Identify which cell holds the provided text, then report its [X, Y] central coordinate. 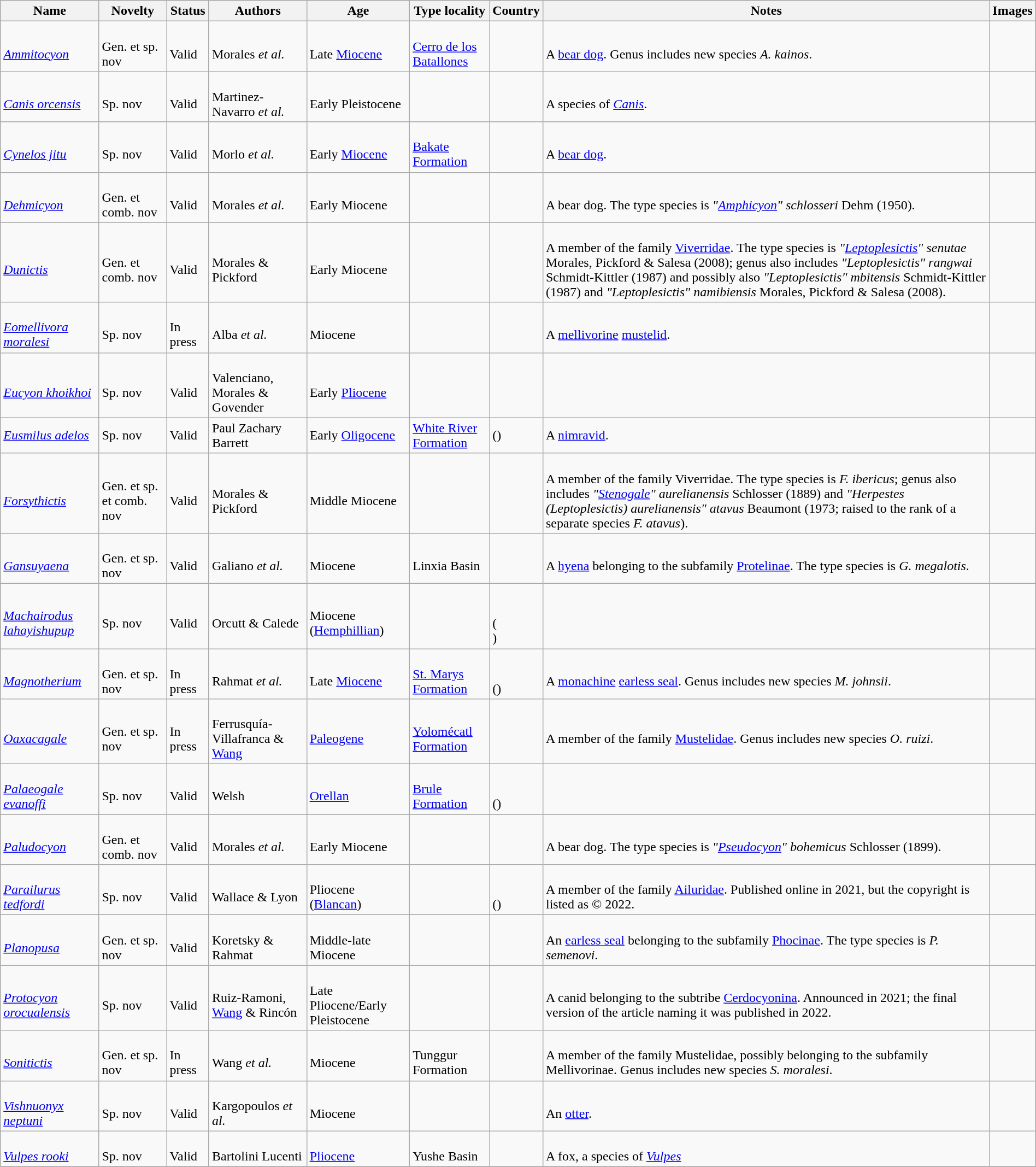
Orcutt & Calede [258, 615]
An otter. [766, 1106]
Paul Zachary Barrett [258, 435]
Forsythictis [50, 493]
Galiano et al. [258, 558]
A member of the family Mustelidae, possibly belonging to the subfamily Mellivorinae. Genus includes new species S. moralesi. [766, 1055]
Yolomécatl Formation [450, 731]
Welsh [258, 789]
Vishnuonyx neptuni [50, 1106]
A member of the family Mustelidae. Genus includes new species O. ruizi. [766, 731]
Eucyon khoikhoi [50, 385]
Late Pliocene/Early Pleistocene [358, 998]
Gansuyaena [50, 558]
A bear dog. Genus includes new species A. kainos. [766, 46]
Orellan [358, 789]
Wallace & Lyon [258, 890]
White River Formation [450, 435]
A member of the family Ailuridae. Published online in 2021, but the copyright is listed as © 2022. [766, 890]
Age [358, 11]
Middle-late Miocene [358, 940]
Miocene (Hemphillian) [358, 615]
Images [1013, 11]
Ruiz-Ramoni, Wang & Rincón [258, 998]
Pliocene [358, 1149]
Alba et al. [258, 327]
A mellivorine mustelid. [766, 327]
Canis orcensis [50, 97]
A nimravid. [766, 435]
Planopusa [50, 940]
Valenciano, Morales & Govender [258, 385]
Gen. et sp. et comb. nov [133, 493]
A bear dog. The type species is "Pseudocyon" bohemicus Schlosser (1899). [766, 840]
Paludocyon [50, 840]
Palaeogale evanoffi [50, 789]
Linxia Basin [450, 558]
Vulpes rooki [50, 1149]
A fox, a species of Vulpes [766, 1149]
Wang et al. [258, 1055]
Oaxacagale [50, 731]
A canid belonging to the subtribe Cerdocyonina. Announced in 2021; the final version of the article naming it was published in 2022. [766, 998]
A bear dog. [766, 147]
Early Pleistocene [358, 97]
Early Oligocene [358, 435]
Middle Miocene [358, 493]
Machairodus lahayishupup [50, 615]
Bartolini Lucenti [258, 1149]
Eomellivora moralesi [50, 327]
Sonitictis [50, 1055]
An earless seal belonging to the subfamily Phocinae. The type species is P. semenovi. [766, 940]
Ammitocyon [50, 46]
A species of Canis. [766, 97]
Magnotherium [50, 673]
Rahmat et al. [258, 673]
Type locality [450, 11]
Pliocene (Blancan) [358, 890]
Bakate Formation [450, 147]
Dunictis [50, 262]
Tunggur Formation [450, 1055]
Martinez-Navarro et al. [258, 97]
Parailurus tedfordi [50, 890]
Authors [258, 11]
Status [188, 11]
A monachine earless seal. Genus includes new species M. johnsii. [766, 673]
Protocyon orocualensis [50, 998]
Notes [766, 11]
Paleogene [358, 731]
Morlo et al. [258, 147]
Yushe Basin [450, 1149]
Early Pliocene [358, 385]
Koretsky & Rahmat [258, 940]
Kargopoulos et al. [258, 1106]
Eusmilus adelos [50, 435]
Dehmicyon [50, 197]
Name [50, 11]
Novelty [133, 11]
A hyena belonging to the subfamily Protelinae. The type species is G. megalotis. [766, 558]
A bear dog. The type species is "Amphicyon" schlosseri Dehm (1950). [766, 197]
Cerro de los Batallones [450, 46]
Country [516, 11]
Brule Formation [450, 789]
St. Marys Formation [450, 673]
Cynelos jitu [50, 147]
Ferrusquía-Villafranca & Wang [258, 731]
